Find where the given text appears and provide that cell's center as [x, y] coordinate. 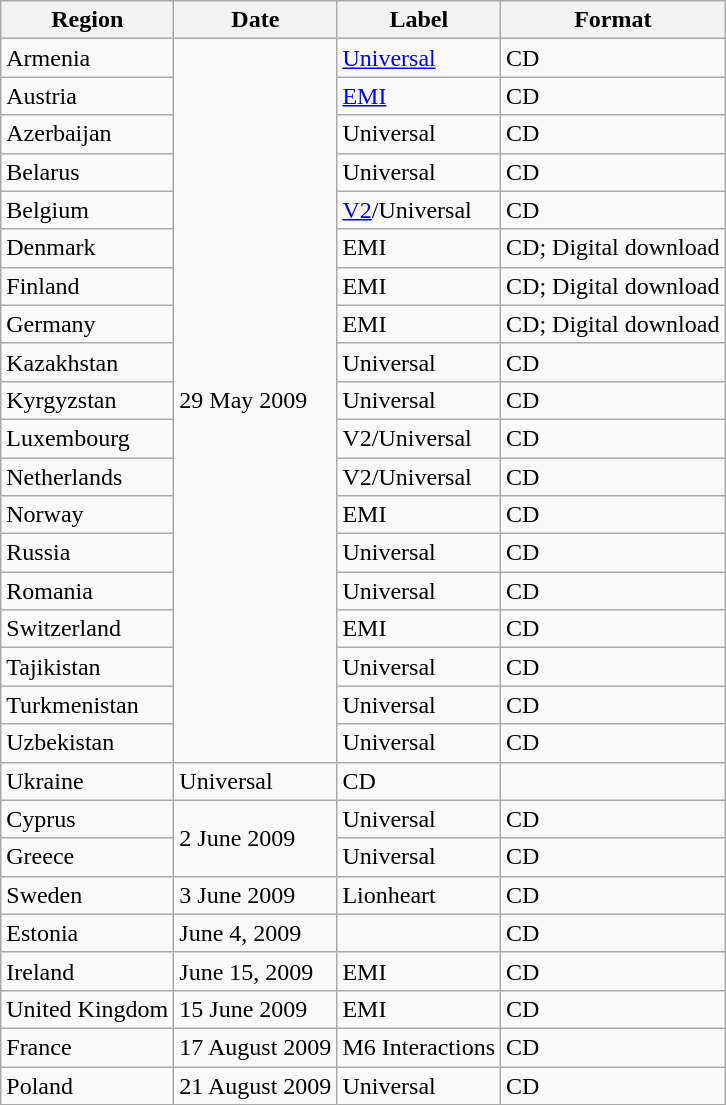
Ireland [88, 971]
Tajikistan [88, 667]
Poland [88, 1085]
Lionheart [419, 895]
Turkmenistan [88, 705]
15 June 2009 [256, 1009]
June 15, 2009 [256, 971]
Uzbekistan [88, 743]
United Kingdom [88, 1009]
Belarus [88, 172]
Norway [88, 515]
France [88, 1047]
Finland [88, 286]
Label [419, 20]
Region [88, 20]
Switzerland [88, 629]
Sweden [88, 895]
Estonia [88, 933]
Luxembourg [88, 438]
M6 Interactions [419, 1047]
Cyprus [88, 819]
Greece [88, 857]
Romania [88, 591]
Germany [88, 324]
Netherlands [88, 477]
17 August 2009 [256, 1047]
21 August 2009 [256, 1085]
Ukraine [88, 781]
2 June 2009 [256, 838]
3 June 2009 [256, 895]
Kazakhstan [88, 362]
29 May 2009 [256, 400]
Russia [88, 553]
Belgium [88, 210]
Armenia [88, 58]
Austria [88, 96]
Denmark [88, 248]
Kyrgyzstan [88, 400]
Azerbaijan [88, 134]
Format [613, 20]
June 4, 2009 [256, 933]
Date [256, 20]
